Identify which cell holds the provided text, then report its (x, y) central coordinate. 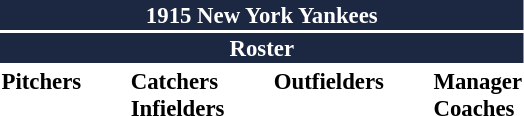
Roster (262, 48)
1915 New York Yankees (262, 15)
